For the text-containing cell, return its midpoint in (x, y) coordinate format. 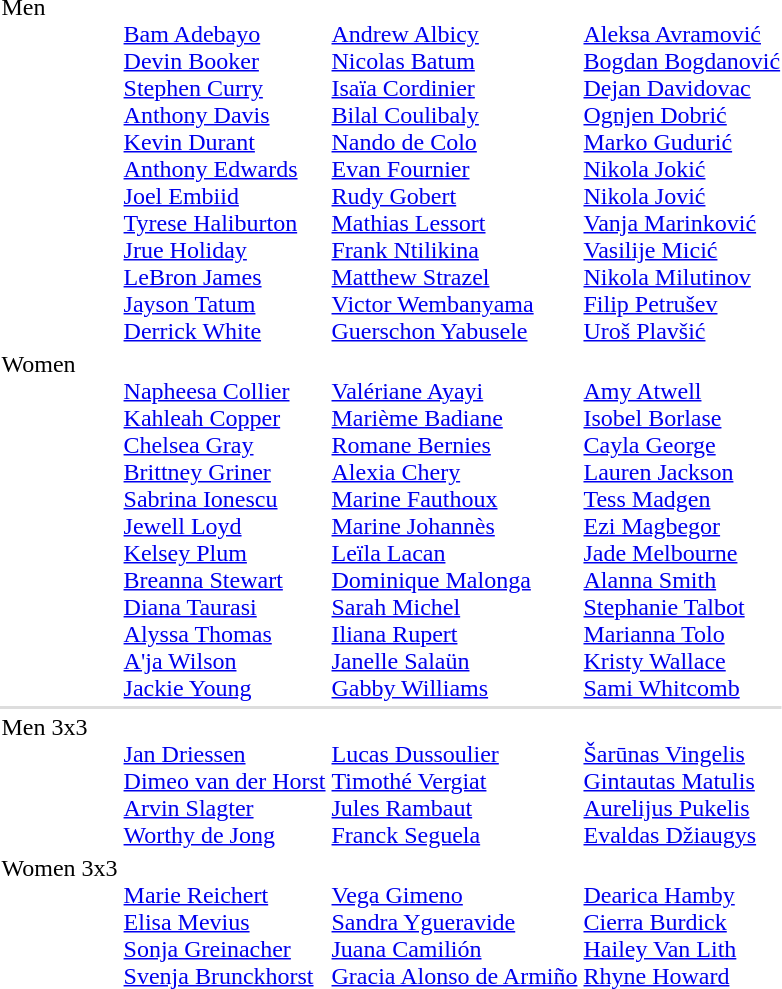
Šarūnas VingelisGintautas MatulisAurelijus PukelisEvaldas Džiaugys (682, 781)
Women (60, 526)
Lucas DussoulierTimothé VergiatJules RambautFranck Seguela (454, 781)
Jan DriessenDimeo van der HorstArvin SlagterWorthy de Jong (224, 781)
Men 3x3 (60, 781)
